Extract the [x, y] coordinate from the center of the cell holding the provided text.  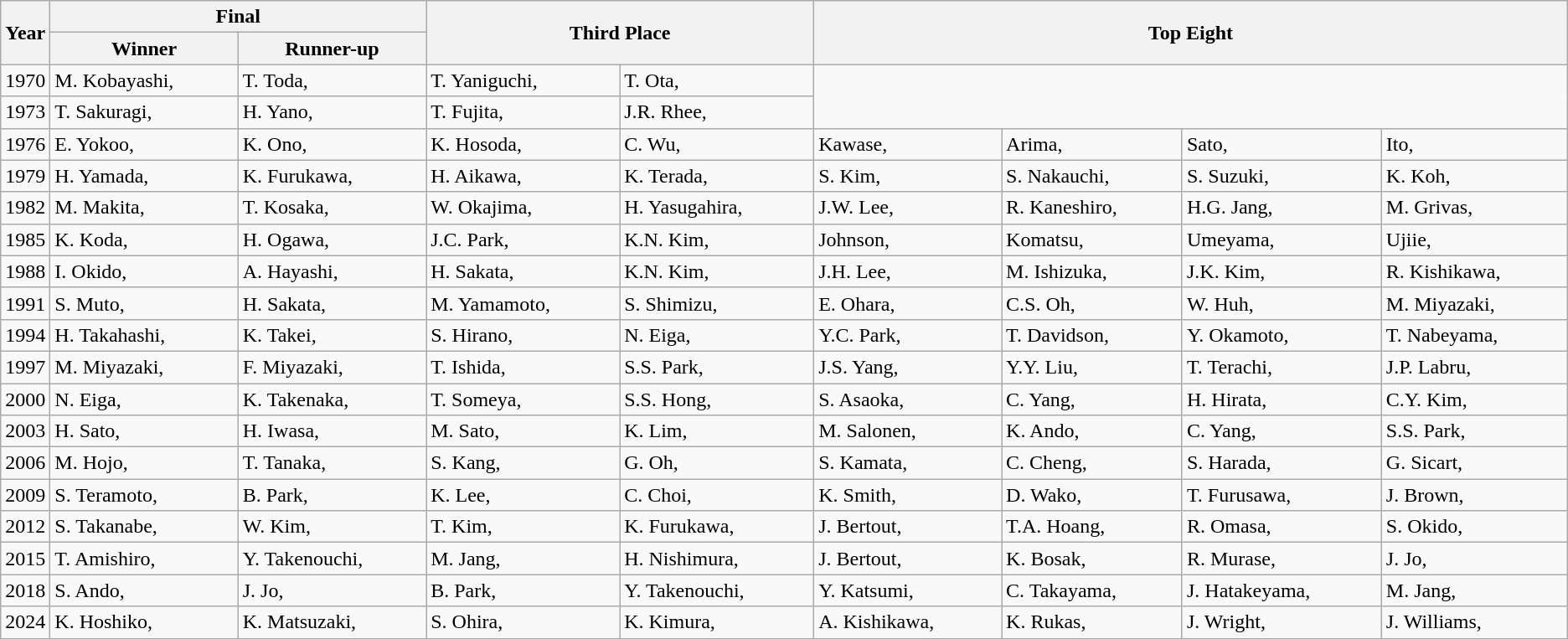
T. Kim, [523, 527]
K. Kimura, [717, 622]
R. Omasa, [1282, 527]
C. Choi, [717, 495]
1976 [25, 144]
T. Yaniguchi, [523, 80]
K. Ono, [332, 144]
S. Takanabe, [144, 527]
2024 [25, 622]
H. Takahashi, [144, 335]
H. Iwasa, [332, 431]
K. Matsuzaki, [332, 622]
K. Koda, [144, 240]
J.H. Lee, [908, 271]
Kawase, [908, 144]
Y. Okamoto, [1282, 335]
H. Yasugahira, [717, 208]
C.S. Oh, [1092, 303]
C. Takayama, [1092, 590]
K. Takenaka, [332, 399]
T. Toda, [332, 80]
C.Y. Kim, [1474, 399]
J.S. Yang, [908, 367]
T. Terachi, [1282, 367]
J.P. Labru, [1474, 367]
M. Yamamoto, [523, 303]
K. Terada, [717, 176]
K. Koh, [1474, 176]
S. Kamata, [908, 463]
W. Okajima, [523, 208]
K. Lee, [523, 495]
C. Wu, [717, 144]
T. Ota, [717, 80]
S. Shimizu, [717, 303]
Komatsu, [1092, 240]
A. Hayashi, [332, 271]
2009 [25, 495]
1970 [25, 80]
W. Kim, [332, 527]
T. Amishiro, [144, 559]
G. Oh, [717, 463]
Y.C. Park, [908, 335]
2015 [25, 559]
A. Kishikawa, [908, 622]
W. Huh, [1282, 303]
H. Aikawa, [523, 176]
1982 [25, 208]
T. Kosaka, [332, 208]
M. Grivas, [1474, 208]
Y. Katsumi, [908, 590]
M. Hojo, [144, 463]
2003 [25, 431]
Third Place [620, 33]
Y.Y. Liu, [1092, 367]
Final [238, 17]
J.R. Rhee, [717, 112]
S. Asaoka, [908, 399]
2018 [25, 590]
Winner [144, 49]
S. Nakauchi, [1092, 176]
Ujiie, [1474, 240]
Year [25, 33]
D. Wako, [1092, 495]
S. Hirano, [523, 335]
1979 [25, 176]
Sato, [1282, 144]
S. Ohira, [523, 622]
T. Tanaka, [332, 463]
H. Yamada, [144, 176]
S. Suzuki, [1282, 176]
J.C. Park, [523, 240]
R. Kaneshiro, [1092, 208]
K. Smith, [908, 495]
S. Kim, [908, 176]
M. Sato, [523, 431]
R. Murase, [1282, 559]
J. Hatakeyama, [1282, 590]
T. Sakuragi, [144, 112]
H. Hirata, [1282, 399]
1988 [25, 271]
E. Ohara, [908, 303]
H. Nishimura, [717, 559]
K. Hosoda, [523, 144]
Ito, [1474, 144]
T. Someya, [523, 399]
2006 [25, 463]
J.W. Lee, [908, 208]
1985 [25, 240]
M. Kobayashi, [144, 80]
S. Kang, [523, 463]
K. Hoshiko, [144, 622]
T. Davidson, [1092, 335]
J. Wright, [1282, 622]
1991 [25, 303]
M. Makita, [144, 208]
J. Williams, [1474, 622]
1994 [25, 335]
H. Sato, [144, 431]
2000 [25, 399]
J.K. Kim, [1282, 271]
1973 [25, 112]
K. Ando, [1092, 431]
Umeyama, [1282, 240]
Top Eight [1191, 33]
H.G. Jang, [1282, 208]
T.A. Hoang, [1092, 527]
Arima, [1092, 144]
C. Cheng, [1092, 463]
M. Ishizuka, [1092, 271]
S. Ando, [144, 590]
Johnson, [908, 240]
I. Okido, [144, 271]
J. Brown, [1474, 495]
T. Nabeyama, [1474, 335]
1997 [25, 367]
K. Takei, [332, 335]
M. Salonen, [908, 431]
K. Lim, [717, 431]
T. Furusawa, [1282, 495]
S. Teramoto, [144, 495]
G. Sicart, [1474, 463]
K. Bosak, [1092, 559]
H. Ogawa, [332, 240]
E. Yokoo, [144, 144]
T. Fujita, [523, 112]
S.S. Hong, [717, 399]
F. Miyazaki, [332, 367]
K. Rukas, [1092, 622]
S. Okido, [1474, 527]
S. Harada, [1282, 463]
H. Yano, [332, 112]
Runner-up [332, 49]
R. Kishikawa, [1474, 271]
T. Ishida, [523, 367]
2012 [25, 527]
S. Muto, [144, 303]
